From the cell containing the given text, extract its center point as (X, Y) coordinate. 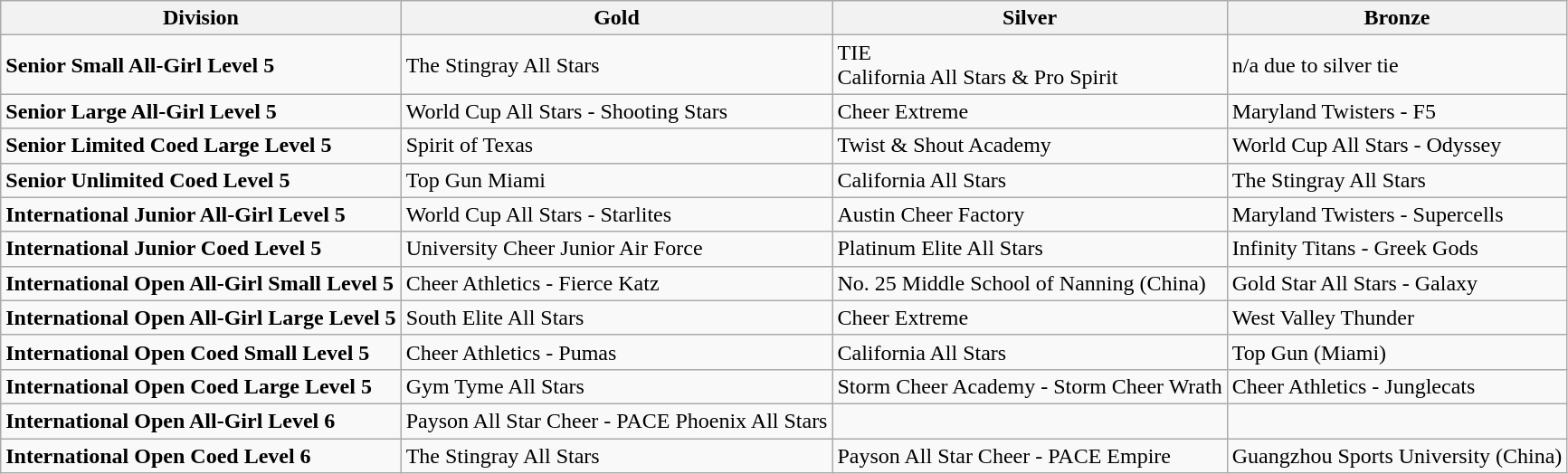
World Cup All Stars - Shooting Stars (617, 111)
Austin Cheer Factory (1030, 214)
University Cheer Junior Air Force (617, 249)
Infinity Titans - Greek Gods (1397, 249)
Twist & Shout Academy (1030, 146)
International Open Coed Level 6 (201, 455)
Gym Tyme All Stars (617, 386)
Gold Star All Stars - Galaxy (1397, 283)
International Junior All-Girl Level 5 (201, 214)
World Cup All Stars - Starlites (617, 214)
International Open Coed Large Level 5 (201, 386)
Silver (1030, 18)
West Valley Thunder (1397, 318)
Guangzhou Sports University (China) (1397, 455)
Maryland Twisters - F5 (1397, 111)
Maryland Twisters - Supercells (1397, 214)
South Elite All Stars (617, 318)
No. 25 Middle School of Nanning (China) (1030, 283)
Payson All Star Cheer - PACE Phoenix All Stars (617, 421)
International Open Coed Small Level 5 (201, 352)
International Junior Coed Level 5 (201, 249)
Cheer Athletics - Junglecats (1397, 386)
TIECalifornia All Stars & Pro Spirit (1030, 65)
n/a due to silver tie (1397, 65)
Senior Small All-Girl Level 5 (201, 65)
International Open All-Girl Small Level 5 (201, 283)
Top Gun Miami (617, 180)
Cheer Athletics - Fierce Katz (617, 283)
International Open All-Girl Level 6 (201, 421)
Cheer Athletics - Pumas (617, 352)
Spirit of Texas (617, 146)
Senior Limited Coed Large Level 5 (201, 146)
International Open All-Girl Large Level 5 (201, 318)
Senior Large All-Girl Level 5 (201, 111)
Bronze (1397, 18)
Senior Unlimited Coed Level 5 (201, 180)
Top Gun (Miami) (1397, 352)
Platinum Elite All Stars (1030, 249)
Division (201, 18)
Payson All Star Cheer - PACE Empire (1030, 455)
Storm Cheer Academy - Storm Cheer Wrath (1030, 386)
Gold (617, 18)
World Cup All Stars - Odyssey (1397, 146)
